Determine the (X, Y) coordinate at the center of the cell enclosing the given text.  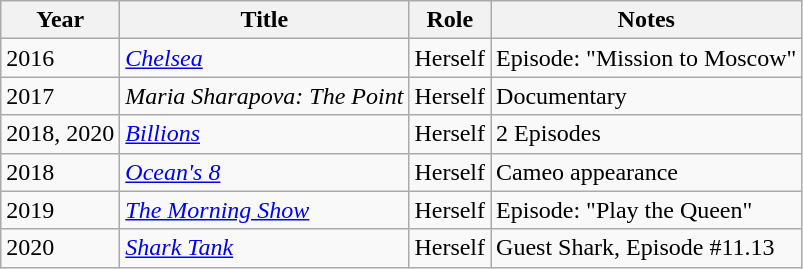
Notes (646, 20)
The Morning Show (264, 210)
Episode: "Mission to Moscow" (646, 58)
2017 (60, 96)
2016 (60, 58)
Billions (264, 134)
Documentary (646, 96)
2020 (60, 248)
Title (264, 20)
2018, 2020 (60, 134)
2018 (60, 172)
Chelsea (264, 58)
2 Episodes (646, 134)
Episode: "Play the Queen" (646, 210)
Guest Shark, Episode #11.13 (646, 248)
Shark Tank (264, 248)
2019 (60, 210)
Cameo appearance (646, 172)
Role (450, 20)
Year (60, 20)
Maria Sharapova: The Point (264, 96)
Ocean's 8 (264, 172)
